Provide the [x, y] coordinate of the cell's center where the given text is located.  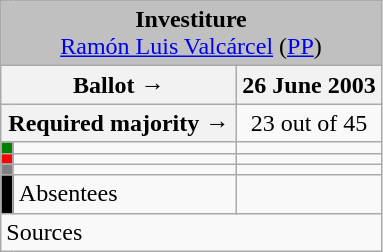
23 out of 45 [309, 123]
Absentees [125, 194]
26 June 2003 [309, 85]
Required majority → [119, 123]
Ballot → [119, 85]
Sources [191, 232]
InvestitureRamón Luis Valcárcel (PP) [191, 34]
